From the cell containing the given text, extract its center point as [X, Y] coordinate. 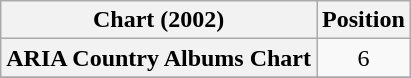
6 [364, 58]
Chart (2002) [159, 20]
ARIA Country Albums Chart [159, 58]
Position [364, 20]
